Capture the cell that displays the provided text and extract its (x, y) central coordinate. 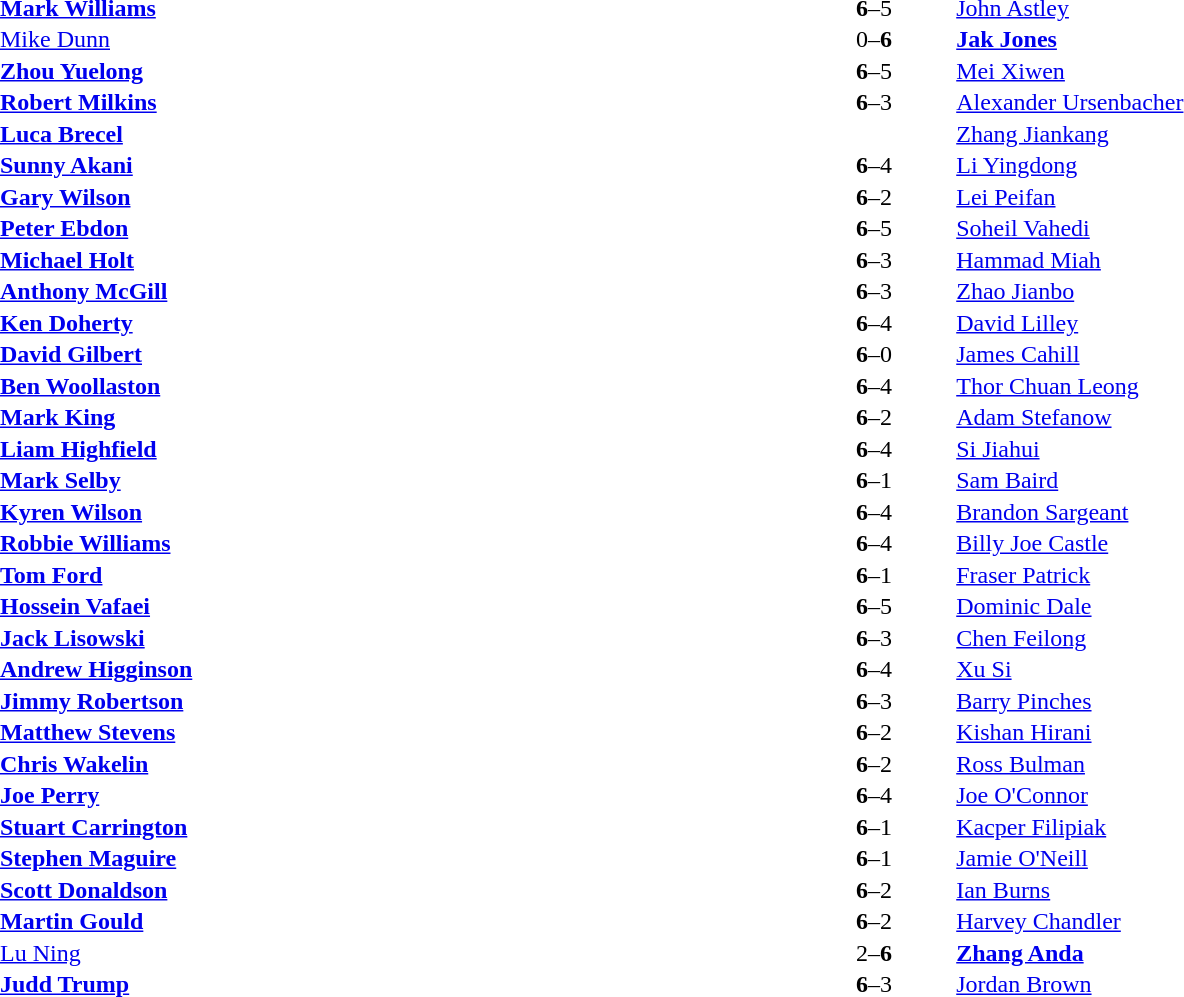
0–6 (874, 39)
6–0 (874, 355)
2–6 (874, 953)
